From the cell containing the given text, extract its center point as [X, Y] coordinate. 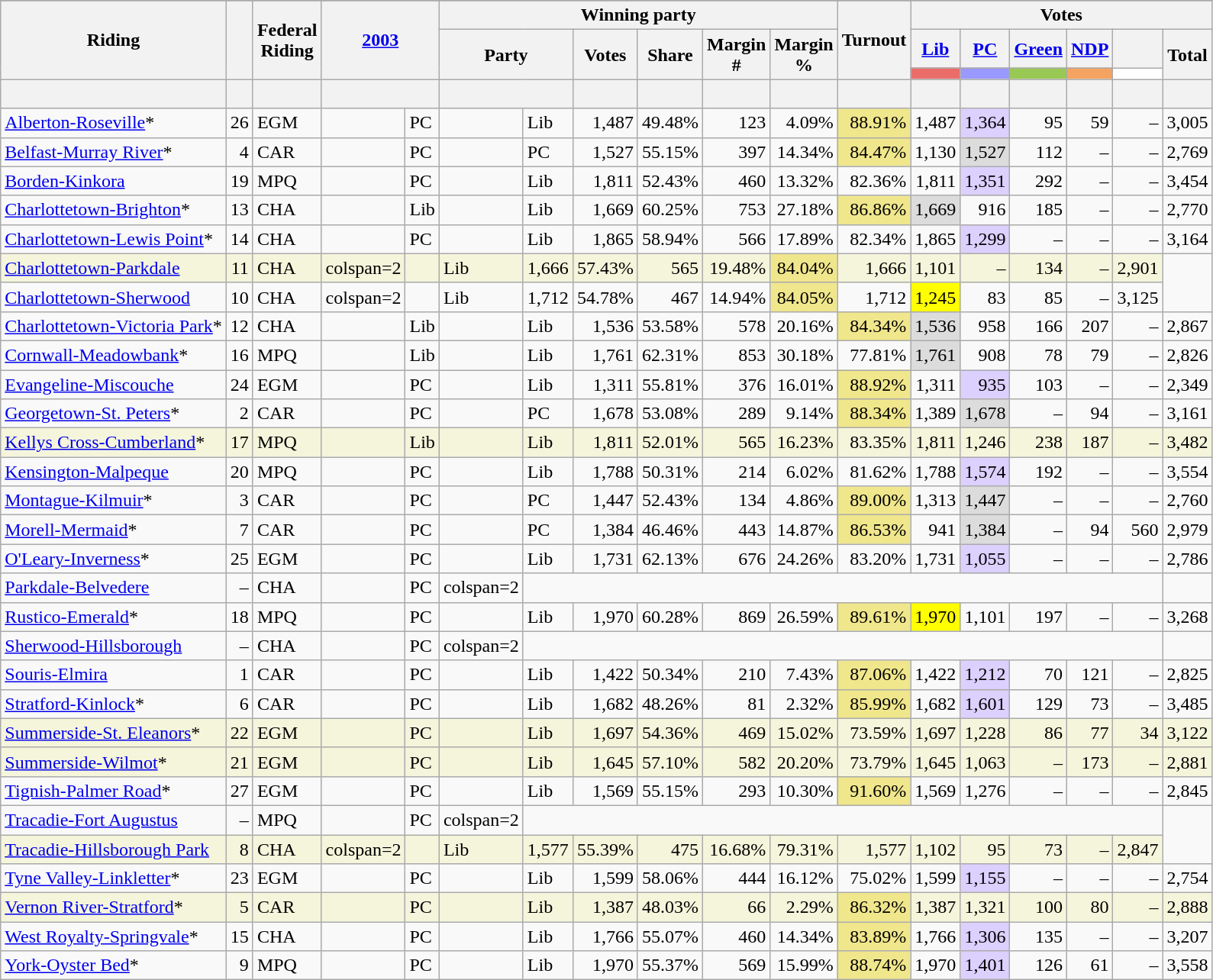
1,306 [985, 936]
2,754 [1188, 878]
O'Leary-Inverness* [114, 559]
13.32% [804, 181]
12 [240, 326]
Share [670, 55]
Summerside-Wilmot* [114, 762]
9 [240, 965]
87.06% [874, 675]
73.79% [874, 762]
79 [1090, 355]
207 [1090, 326]
10.30% [804, 791]
1,313 [936, 501]
7.43% [804, 675]
100 [1038, 907]
3,482 [1188, 443]
2,786 [1188, 559]
10 [240, 297]
7 [240, 530]
2003 [380, 40]
54.78% [605, 297]
753 [736, 210]
4 [240, 152]
1,212 [985, 675]
18 [240, 617]
88.92% [874, 384]
58.06% [670, 878]
26.59% [804, 617]
11 [240, 268]
3,454 [1188, 181]
853 [736, 355]
16.68% [736, 849]
2.32% [804, 704]
121 [1090, 675]
81 [736, 704]
Parkdale-Belvedere [114, 588]
Charlottetown-Sherwood [114, 297]
123 [736, 123]
22 [240, 733]
26 [240, 123]
443 [736, 530]
Winning party [638, 15]
52.01% [670, 443]
1,155 [985, 878]
3,125 [1137, 297]
6 [240, 704]
Riding [114, 40]
78 [1038, 355]
54.36% [670, 733]
Tignish-Palmer Road* [114, 791]
86 [1038, 733]
75.02% [874, 878]
210 [736, 675]
19.48% [736, 268]
66 [736, 907]
192 [1038, 472]
Tracadie-Hillsborough Park [114, 849]
Vernon River-Stratford* [114, 907]
NDP [1090, 49]
17 [240, 443]
2,760 [1188, 501]
1,299 [985, 239]
135 [1038, 936]
91.60% [874, 791]
83 [985, 297]
61 [1090, 965]
Borden-Kinkora [114, 181]
14.87% [804, 530]
20.20% [804, 762]
Belfast-Murray River* [114, 152]
2,826 [1188, 355]
Total [1188, 55]
24.26% [804, 559]
58.94% [670, 239]
84.47% [874, 152]
126 [1038, 965]
1,351 [985, 181]
Alberton-Roseville* [114, 123]
20.16% [804, 326]
York-Oyster Bed* [114, 965]
1,102 [936, 849]
Morell-Mermaid* [114, 530]
16.23% [804, 443]
Montague-Kilmuir* [114, 501]
59 [1090, 123]
Evangeline-Miscouche [114, 384]
3,207 [1188, 936]
34 [1137, 733]
676 [736, 559]
2,888 [1188, 907]
89.00% [874, 501]
82.34% [874, 239]
19 [240, 181]
1,245 [936, 297]
80 [1090, 907]
48.03% [670, 907]
1,276 [985, 791]
84.05% [804, 297]
83.35% [874, 443]
560 [1137, 530]
23 [240, 878]
1 [240, 675]
55.39% [605, 849]
2,867 [1188, 326]
88.74% [874, 965]
1,055 [985, 559]
86.53% [874, 530]
566 [736, 239]
376 [736, 384]
25 [240, 559]
83.89% [874, 936]
83.20% [874, 559]
55.07% [670, 936]
13 [240, 210]
Charlottetown-Parkdale [114, 268]
27.18% [804, 210]
62.31% [670, 355]
3 [240, 501]
27 [240, 791]
1,601 [985, 704]
214 [736, 472]
469 [736, 733]
3,558 [1188, 965]
Stratford-Kinlock* [114, 704]
173 [1090, 762]
55.81% [670, 384]
24 [240, 384]
4.09% [804, 123]
Georgetown-St. Peters* [114, 414]
1,130 [936, 152]
238 [1038, 443]
9.14% [804, 414]
30.18% [804, 355]
17.89% [804, 239]
16.12% [804, 878]
292 [1038, 181]
2,825 [1188, 675]
77 [1090, 733]
908 [985, 355]
14 [240, 239]
Charlottetown-Brighton* [114, 210]
84.34% [874, 326]
3,268 [1188, 617]
1,389 [936, 414]
3,122 [1188, 733]
185 [1038, 210]
Tracadie-Fort Augustus [114, 820]
958 [985, 326]
60.28% [670, 617]
Turnout [874, 40]
Summerside-St. Eleanors* [114, 733]
62.13% [670, 559]
112 [1038, 152]
3,485 [1188, 704]
16.01% [804, 384]
2,847 [1137, 849]
2 [240, 414]
1,574 [985, 472]
197 [1038, 617]
293 [736, 791]
Kellys Cross-Cumberland* [114, 443]
2,349 [1188, 384]
79.31% [804, 849]
15 [240, 936]
Margin# [736, 55]
166 [1038, 326]
444 [736, 878]
2,770 [1188, 210]
4.86% [804, 501]
16 [240, 355]
15.02% [804, 733]
53.58% [670, 326]
3,005 [1188, 123]
1,364 [985, 123]
Kensington-Malpeque [114, 472]
49.48% [670, 123]
85 [1038, 297]
2.29% [804, 907]
57.10% [670, 762]
569 [736, 965]
578 [736, 326]
Cornwall-Meadowbank* [114, 355]
50.34% [670, 675]
Sherwood-Hillsborough [114, 646]
73.59% [874, 733]
14.94% [736, 297]
55.37% [670, 965]
Tyne Valley-Linkletter* [114, 878]
2,881 [1188, 762]
Charlottetown-Victoria Park* [114, 326]
289 [736, 414]
3,554 [1188, 472]
869 [736, 617]
46.46% [670, 530]
85.99% [874, 704]
89.61% [874, 617]
103 [1038, 384]
Charlottetown-Lewis Point* [114, 239]
6.02% [804, 472]
397 [736, 152]
88.34% [874, 414]
2,901 [1137, 268]
1,321 [985, 907]
1,401 [985, 965]
8 [240, 849]
Margin% [804, 55]
84.04% [804, 268]
1,246 [985, 443]
935 [985, 384]
86.32% [874, 907]
129 [1038, 704]
Rustico-Emerald* [114, 617]
582 [736, 762]
57.43% [605, 268]
82.36% [874, 181]
81.62% [874, 472]
21 [240, 762]
2,769 [1188, 152]
2,979 [1188, 530]
Souris-Elmira [114, 675]
West Royalty-Springvale* [114, 936]
475 [670, 849]
Green [1038, 49]
3,164 [1188, 239]
5 [240, 907]
88.91% [874, 123]
1,228 [985, 733]
3,161 [1188, 414]
916 [985, 210]
70 [1038, 675]
50.31% [670, 472]
187 [1090, 443]
1,063 [985, 762]
467 [670, 297]
20 [240, 472]
60.25% [670, 210]
77.81% [874, 355]
86.86% [874, 210]
FederalRiding [287, 40]
48.26% [670, 704]
2,845 [1188, 791]
941 [936, 530]
15.99% [804, 965]
53.08% [670, 414]
Party [505, 55]
